Return [x, y] of the center of cell containing provided text 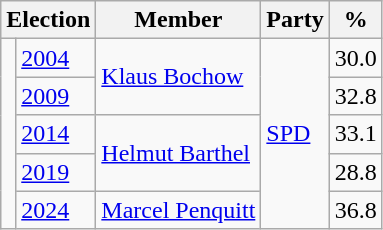
2009 [56, 96]
2004 [56, 58]
SPD [295, 134]
2024 [56, 210]
2014 [56, 134]
28.8 [356, 172]
Party [295, 20]
Helmut Barthel [178, 153]
33.1 [356, 134]
Marcel Penquitt [178, 210]
Member [178, 20]
2019 [56, 172]
Klaus Bochow [178, 77]
30.0 [356, 58]
36.8 [356, 210]
Election [48, 20]
32.8 [356, 96]
% [356, 20]
